Locate the cell with the specified text and output its (X, Y) center coordinate. 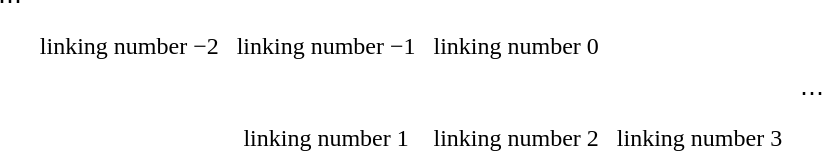
linking number −2 (129, 47)
linking number 0 (516, 47)
linking number −1 (326, 47)
